Search for the cell housing the specified text and yield its (x, y) center coordinate. 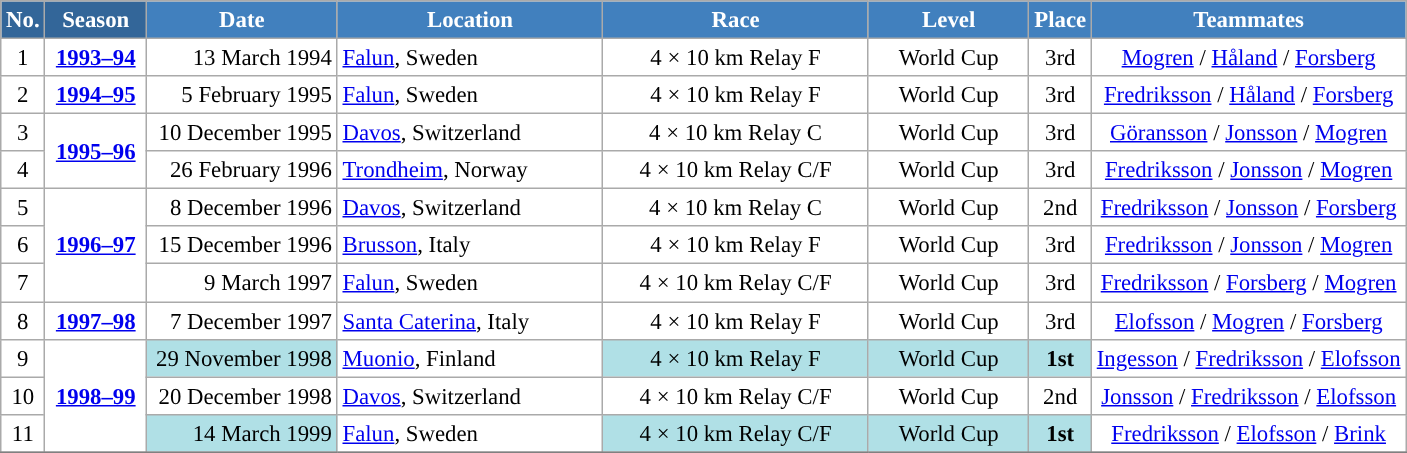
5 (23, 208)
6 (23, 245)
Race (736, 20)
1994–95 (96, 95)
29 November 1998 (242, 358)
Ingesson / Fredriksson / Elofsson (1248, 358)
Göransson / Jonsson / Mogren (1248, 133)
1996–97 (96, 246)
8 (23, 321)
2 (23, 95)
Fredriksson / Jonsson / Forsberg (1248, 208)
Teammates (1248, 20)
7 December 1997 (242, 321)
Muonio, Finland (470, 358)
Fredriksson / Forsberg / Mogren (1248, 283)
Location (470, 20)
Level (948, 20)
1995–96 (96, 152)
15 December 1996 (242, 245)
4 (23, 170)
9 (23, 358)
1997–98 (96, 321)
Brusson, Italy (470, 245)
1993–94 (96, 58)
8 December 1996 (242, 208)
Fredriksson / Elofsson / Brink (1248, 433)
Trondheim, Norway (470, 170)
5 February 1995 (242, 95)
1 (23, 58)
20 December 1998 (242, 396)
1998–99 (96, 396)
Date (242, 20)
Santa Caterina, Italy (470, 321)
10 (23, 396)
Fredriksson / Håland / Forsberg (1248, 95)
No. (23, 20)
Season (96, 20)
Mogren / Håland / Forsberg (1248, 58)
11 (23, 433)
Jonsson / Fredriksson / Elofsson (1248, 396)
Place (1060, 20)
3 (23, 133)
13 March 1994 (242, 58)
26 February 1996 (242, 170)
9 March 1997 (242, 283)
7 (23, 283)
Elofsson / Mogren / Forsberg (1248, 321)
14 March 1999 (242, 433)
10 December 1995 (242, 133)
